Return (x, y) of the center of cell containing provided text 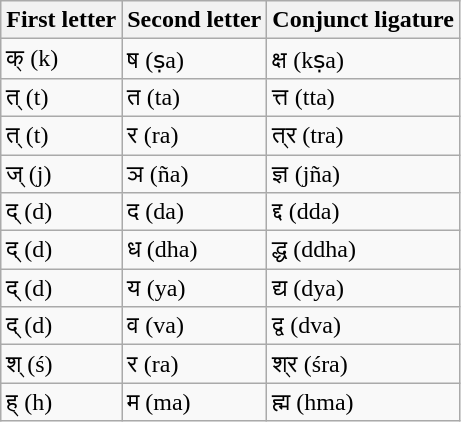
ज्ञ (jña) (364, 173)
ह् (h) (62, 402)
श्र (śra) (364, 364)
क्ष (kṣa) (364, 59)
म (ma) (194, 402)
द (da) (194, 212)
द्य (dya) (364, 288)
द्ध (ddha) (364, 250)
श् (ś) (62, 364)
ष (ṣa) (194, 59)
त्र (tra) (364, 135)
व (va) (194, 326)
ध (dha) (194, 250)
Second letter (194, 20)
त (ta) (194, 97)
ज् (j) (62, 173)
य (ya) (194, 288)
ञ (ña) (194, 173)
Conjunct ligature (364, 20)
द्व (dva) (364, 326)
First letter (62, 20)
ह्म (hma) (364, 402)
द्द (dda) (364, 212)
क् (k) (62, 59)
त्त (tta) (364, 97)
